From the cell containing the given text, extract its center point as (x, y) coordinate. 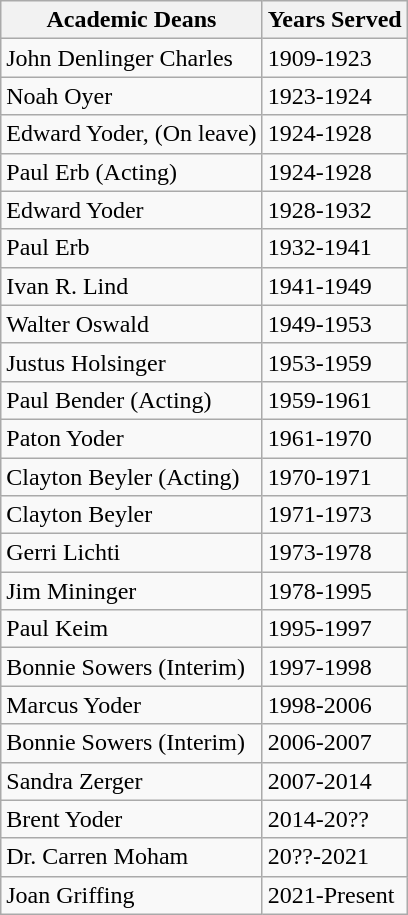
Noah Oyer (132, 96)
Sandra Zerger (132, 781)
1998-2006 (334, 705)
Justus Holsinger (132, 362)
1970-1971 (334, 477)
Paul Keim (132, 629)
1932-1941 (334, 248)
2021-Present (334, 895)
Edward Yoder, (On leave) (132, 134)
Gerri Lichti (132, 553)
1961-1970 (334, 438)
1909-1923 (334, 58)
1959-1961 (334, 400)
Academic Deans (132, 20)
1971-1973 (334, 515)
Paton Yoder (132, 438)
Jim Mininger (132, 591)
Years Served (334, 20)
Clayton Beyler (132, 515)
1997-1998 (334, 667)
Edward Yoder (132, 210)
1923-1924 (334, 96)
Joan Griffing (132, 895)
1953-1959 (334, 362)
1978-1995 (334, 591)
1941-1949 (334, 286)
Clayton Beyler (Acting) (132, 477)
2014-20?? (334, 819)
20??-2021 (334, 857)
Walter Oswald (132, 324)
Paul Erb (132, 248)
John Denlinger Charles (132, 58)
1949-1953 (334, 324)
Paul Bender (Acting) (132, 400)
1928-1932 (334, 210)
Marcus Yoder (132, 705)
Brent Yoder (132, 819)
Paul Erb (Acting) (132, 172)
Ivan R. Lind (132, 286)
2006-2007 (334, 743)
Dr. Carren Moham (132, 857)
2007-2014 (334, 781)
1973-1978 (334, 553)
1995-1997 (334, 629)
